Capture the cell that displays the provided text and extract its [X, Y] central coordinate. 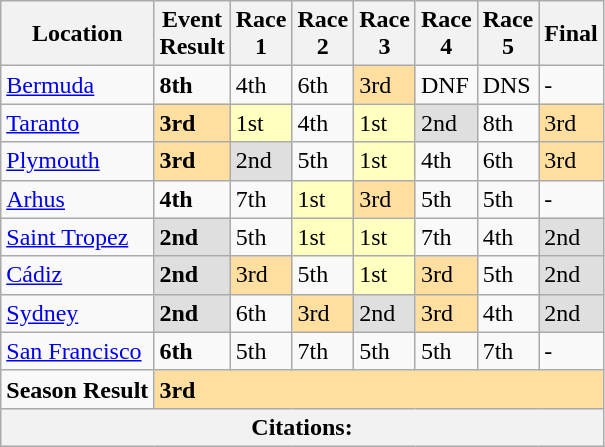
Season Result [78, 389]
Race1 [261, 34]
Taranto [78, 123]
Race5 [508, 34]
Race3 [385, 34]
Citations: [302, 427]
Arhus [78, 199]
Bermuda [78, 85]
Plymouth [78, 161]
Race4 [446, 34]
Sydney [78, 313]
DNS [508, 85]
EventResult [192, 34]
Race2 [323, 34]
DNF [446, 85]
Saint Tropez [78, 237]
Cádiz [78, 275]
Final [571, 34]
Location [78, 34]
San Francisco [78, 351]
